For the text-containing cell, return its midpoint in [X, Y] coordinate format. 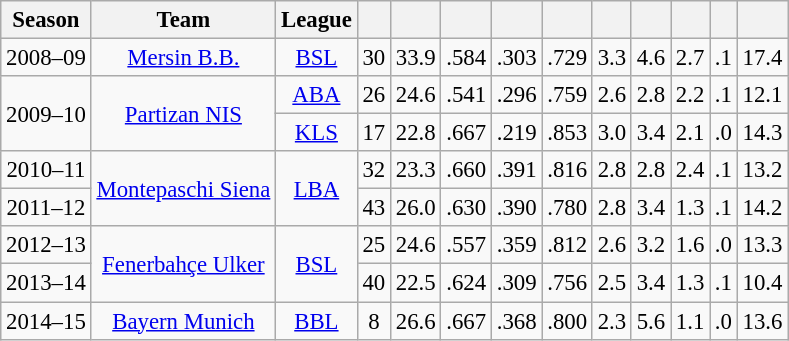
25 [374, 245]
26.6 [416, 321]
2008–09 [46, 58]
2.1 [690, 133]
43 [374, 208]
26.0 [416, 208]
Montepaschi Siena [184, 188]
.660 [466, 170]
Fenerbahçe Ulker [184, 264]
23.3 [416, 170]
12.1 [762, 95]
13.2 [762, 170]
1.1 [690, 321]
.853 [567, 133]
.816 [567, 170]
2011–12 [46, 208]
2.3 [612, 321]
.756 [567, 283]
.780 [567, 208]
.800 [567, 321]
1.6 [690, 245]
Partizan NIS [184, 114]
14.3 [762, 133]
33.9 [416, 58]
.309 [516, 283]
.759 [567, 95]
.812 [567, 245]
.391 [516, 170]
4.6 [650, 58]
Team [184, 20]
.303 [516, 58]
30 [374, 58]
3.3 [612, 58]
14.2 [762, 208]
KLS [316, 133]
ABA [316, 95]
8 [374, 321]
2013–14 [46, 283]
2.7 [690, 58]
2012–13 [46, 245]
10.4 [762, 283]
Mersin B.B. [184, 58]
.219 [516, 133]
22.8 [416, 133]
17.4 [762, 58]
40 [374, 283]
Bayern Munich [184, 321]
5.6 [650, 321]
.630 [466, 208]
13.6 [762, 321]
.390 [516, 208]
3.2 [650, 245]
3.0 [612, 133]
BBL [316, 321]
LBA [316, 188]
26 [374, 95]
.541 [466, 95]
.359 [516, 245]
32 [374, 170]
.584 [466, 58]
2.4 [690, 170]
2009–10 [46, 114]
.368 [516, 321]
.557 [466, 245]
Season [46, 20]
.624 [466, 283]
2010–11 [46, 170]
22.5 [416, 283]
2014–15 [46, 321]
.729 [567, 58]
League [316, 20]
.296 [516, 95]
2.2 [690, 95]
17 [374, 133]
2.5 [612, 283]
13.3 [762, 245]
